Locate the cell with the specified text and output its (X, Y) center coordinate. 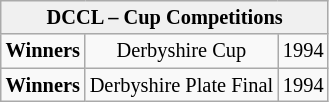
Derbyshire Cup (182, 51)
Derbyshire Plate Final (182, 85)
DCCL – Cup Competitions (165, 17)
